Provide the (x, y) coordinate of the cell's center where the given text is located.  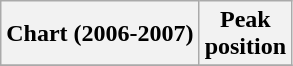
Chart (2006-2007) (100, 34)
Peakposition (245, 34)
